Capture the cell that displays the provided text and extract its (x, y) central coordinate. 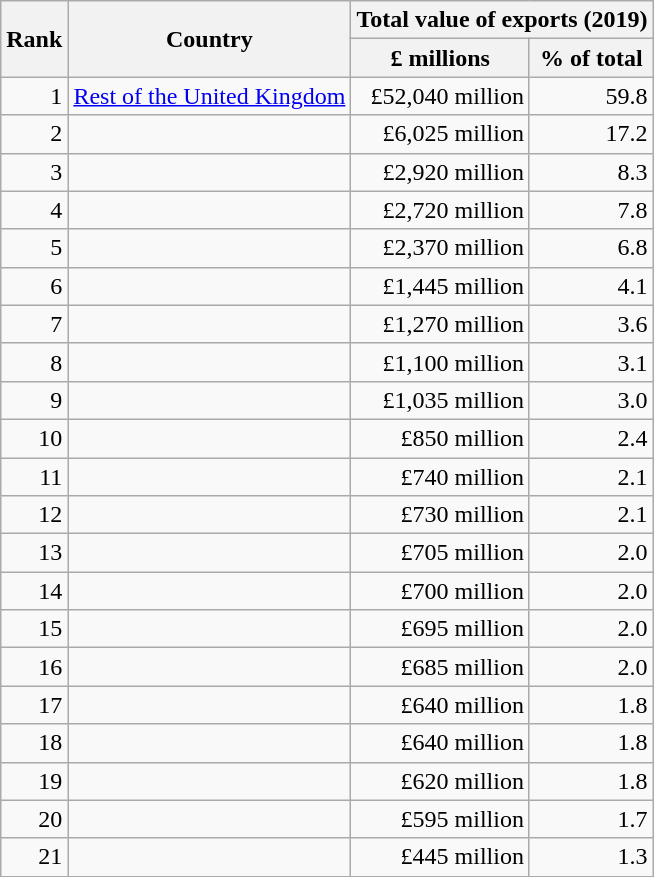
4.1 (591, 286)
2 (34, 134)
Rank (34, 39)
£850 million (440, 438)
5 (34, 248)
£52,040 million (440, 96)
59.8 (591, 96)
6.8 (591, 248)
£700 million (440, 591)
£1,100 million (440, 362)
1.7 (591, 819)
3.0 (591, 400)
% of total (591, 58)
£730 million (440, 515)
1.3 (591, 857)
£2,370 million (440, 248)
2.4 (591, 438)
18 (34, 743)
19 (34, 781)
8.3 (591, 172)
Rest of the United Kingdom (210, 96)
17 (34, 705)
£1,035 million (440, 400)
20 (34, 819)
£1,270 million (440, 324)
7.8 (591, 210)
13 (34, 553)
Total value of exports (2019) (502, 20)
15 (34, 629)
£1,445 million (440, 286)
£695 million (440, 629)
9 (34, 400)
3.1 (591, 362)
£620 million (440, 781)
16 (34, 667)
£ millions (440, 58)
12 (34, 515)
£685 million (440, 667)
1 (34, 96)
21 (34, 857)
3 (34, 172)
£2,920 million (440, 172)
4 (34, 210)
7 (34, 324)
11 (34, 477)
3.6 (591, 324)
6 (34, 286)
£445 million (440, 857)
8 (34, 362)
10 (34, 438)
£6,025 million (440, 134)
£2,720 million (440, 210)
£705 million (440, 553)
Country (210, 39)
£595 million (440, 819)
17.2 (591, 134)
£740 million (440, 477)
14 (34, 591)
